Return the [X, Y] coordinate for the center point of the cell that contains the specified text.  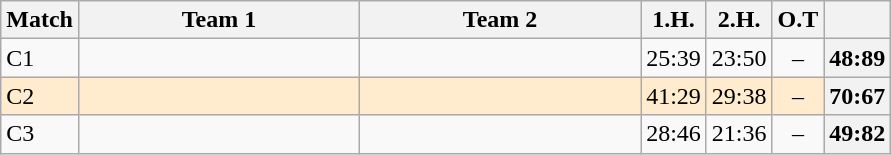
C2 [40, 96]
2.H. [739, 20]
28:46 [674, 134]
Match [40, 20]
C3 [40, 134]
29:38 [739, 96]
Team 2 [500, 20]
49:82 [858, 134]
1.H. [674, 20]
41:29 [674, 96]
21:36 [739, 134]
23:50 [739, 58]
C1 [40, 58]
25:39 [674, 58]
O.T [798, 20]
48:89 [858, 58]
Team 1 [218, 20]
70:67 [858, 96]
